Find where the given text appears and provide that cell's center as [X, Y] coordinate. 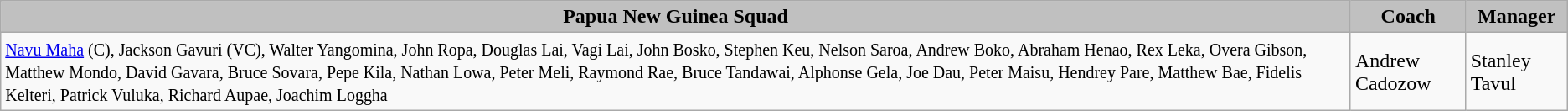
Stanley Tavul [1516, 71]
Papua New Guinea Squad [676, 17]
Andrew Cadozow [1408, 71]
Coach [1408, 17]
Manager [1516, 17]
